Search for the cell housing the specified text and yield its (X, Y) center coordinate. 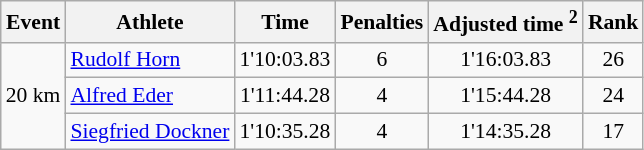
Event (34, 22)
24 (614, 96)
Athlete (150, 22)
1'10:35.28 (284, 132)
Adjusted time 2 (506, 22)
17 (614, 132)
6 (382, 60)
1'10:03.83 (284, 60)
1'14:35.28 (506, 132)
1'16:03.83 (506, 60)
Rank (614, 22)
Time (284, 22)
Siegfried Dockner (150, 132)
1'15:44.28 (506, 96)
Rudolf Horn (150, 60)
26 (614, 60)
Alfred Eder (150, 96)
1'11:44.28 (284, 96)
Penalties (382, 22)
20 km (34, 96)
